Extract the (x, y) coordinate from the center of the cell holding the provided text.  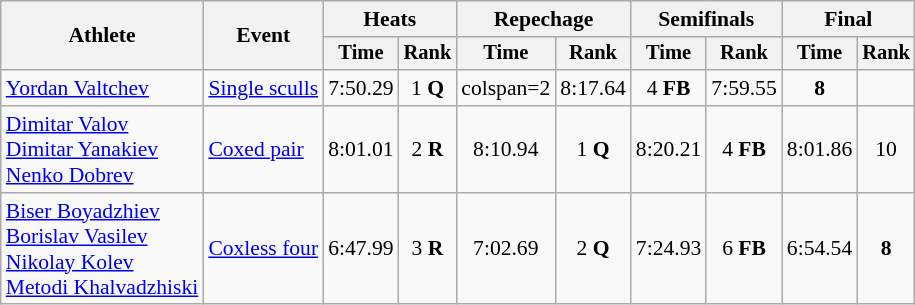
8:10.94 (506, 150)
6 FB (744, 249)
Athlete (102, 36)
6:54.54 (820, 249)
2 Q (592, 249)
Event (263, 36)
colspan=2 (506, 88)
7:02.69 (506, 249)
Final (848, 19)
Coxless four (263, 249)
8:17.64 (592, 88)
Single sculls (263, 88)
7:24.93 (668, 249)
6:47.99 (360, 249)
2 R (428, 150)
3 R (428, 249)
8:01.01 (360, 150)
7:50.29 (360, 88)
Dimitar ValovDimitar YanakievNenko Dobrev (102, 150)
Biser BoyadzhievBorislav VasilevNikolay KolevMetodi Khalvadzhiski (102, 249)
Heats (390, 19)
Semifinals (706, 19)
10 (886, 150)
8:20.21 (668, 150)
Coxed pair (263, 150)
Yordan Valtchev (102, 88)
8:01.86 (820, 150)
Repechage (544, 19)
7:59.55 (744, 88)
